From the cell containing the given text, extract its center point as (X, Y) coordinate. 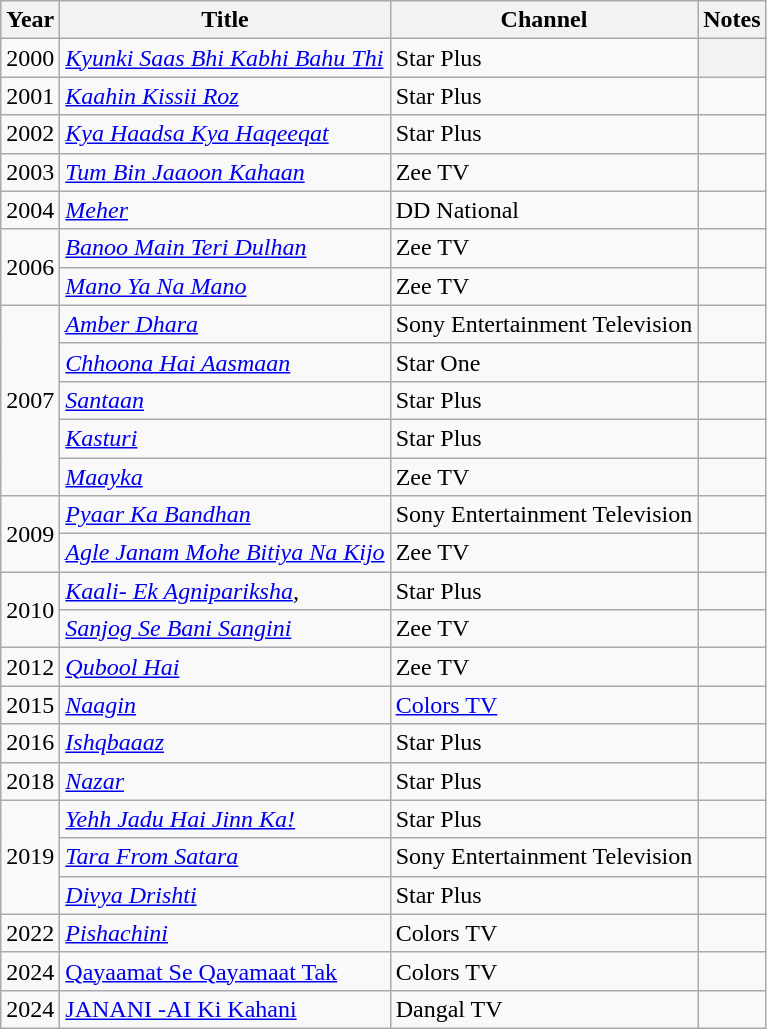
DD National (544, 210)
Kya Haadsa Kya Haqeeqat (225, 134)
Santaan (225, 400)
Nazar (225, 781)
Yehh Jadu Hai Jinn Ka! (225, 819)
Year (30, 20)
Qubool Hai (225, 667)
Ishqbaaaz (225, 743)
2015 (30, 705)
Title (225, 20)
2022 (30, 933)
Channel (544, 20)
2002 (30, 134)
Naagin (225, 705)
2010 (30, 610)
2000 (30, 58)
Kaahin Kissii Roz (225, 96)
Qayaamat Se Qayamaat Tak (225, 971)
2004 (30, 210)
Pishachini (225, 933)
JANANI -AI Ki Kahani (225, 1009)
2009 (30, 534)
2019 (30, 857)
Star One (544, 362)
Kyunki Saas Bhi Kabhi Bahu Thi (225, 58)
2007 (30, 400)
Tara From Satara (225, 857)
2006 (30, 267)
2012 (30, 667)
Maayka (225, 477)
2016 (30, 743)
Amber Dhara (225, 324)
Banoo Main Teri Dulhan (225, 248)
Divya Drishti (225, 895)
Meher (225, 210)
Kasturi (225, 438)
Dangal TV (544, 1009)
Agle Janam Mohe Bitiya Na Kijo (225, 553)
Chhoona Hai Aasmaan (225, 362)
Sanjog Se Bani Sangini (225, 629)
Tum Bin Jaaoon Kahaan (225, 172)
Kaali- Ek Agnipariksha, (225, 591)
2001 (30, 96)
2003 (30, 172)
2018 (30, 781)
Pyaar Ka Bandhan (225, 515)
Mano Ya Na Mano (225, 286)
Notes (732, 20)
